Determine the (X, Y) coordinate at the center of the cell enclosing the given text.  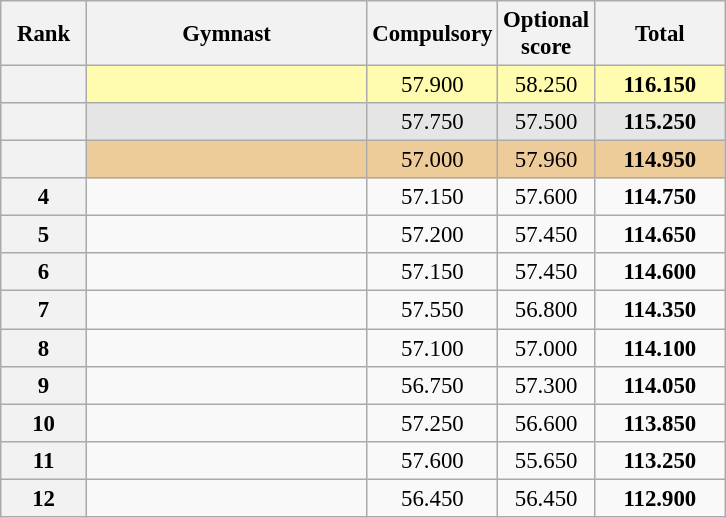
56.750 (432, 385)
8 (44, 348)
57.200 (432, 235)
Rank (44, 34)
12 (44, 498)
114.600 (660, 273)
56.800 (546, 310)
4 (44, 197)
58.250 (546, 85)
Total (660, 34)
57.900 (432, 85)
113.850 (660, 423)
57.100 (432, 348)
112.900 (660, 498)
Optional score (546, 34)
6 (44, 273)
114.950 (660, 160)
116.150 (660, 85)
115.250 (660, 122)
57.550 (432, 310)
Gymnast (226, 34)
Compulsory (432, 34)
57.250 (432, 423)
11 (44, 460)
57.300 (546, 385)
114.350 (660, 310)
57.960 (546, 160)
113.250 (660, 460)
9 (44, 385)
7 (44, 310)
114.650 (660, 235)
114.050 (660, 385)
10 (44, 423)
55.650 (546, 460)
114.100 (660, 348)
56.600 (546, 423)
57.750 (432, 122)
5 (44, 235)
57.500 (546, 122)
114.750 (660, 197)
